Return [X, Y] of the center of cell containing provided text 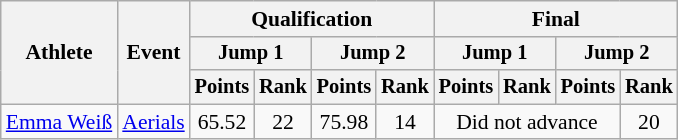
20 [649, 122]
14 [405, 122]
65.52 [222, 122]
22 [283, 122]
Emma Weiß [60, 122]
Did not advance [527, 122]
75.98 [344, 122]
Final [556, 19]
Athlete [60, 52]
Aerials [153, 122]
Event [153, 52]
Qualification [312, 19]
